Return [x, y] of the center of cell containing provided text 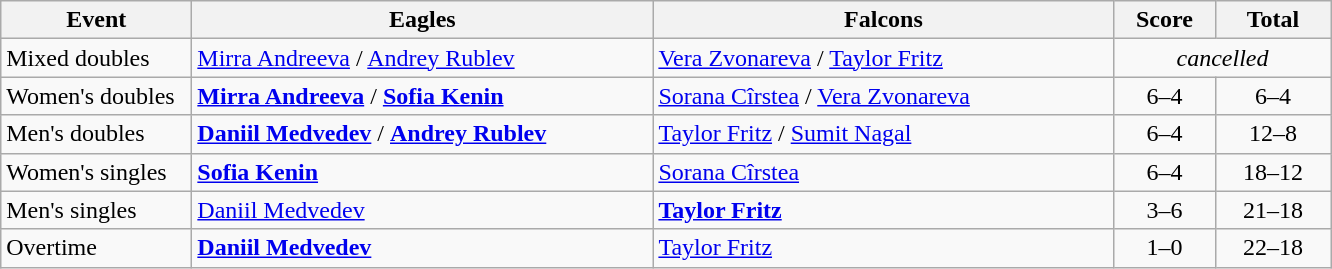
Women's singles [96, 172]
12–8 [1273, 134]
Sorana Cîrstea / Vera Zvonareva [884, 96]
18–12 [1273, 172]
Men's doubles [96, 134]
Women's doubles [96, 96]
Mixed doubles [96, 58]
cancelled [1222, 58]
3–6 [1164, 210]
Sofia Kenin [422, 172]
21–18 [1273, 210]
22–18 [1273, 248]
Eagles [422, 20]
Score [1164, 20]
Daniil Medvedev / Andrey Rublev [422, 134]
Mirra Andreeva / Andrey Rublev [422, 58]
Taylor Fritz / Sumit Nagal [884, 134]
1–0 [1164, 248]
Overtime [96, 248]
Sorana Cîrstea [884, 172]
Mirra Andreeva / Sofia Kenin [422, 96]
Event [96, 20]
Men's singles [96, 210]
Falcons [884, 20]
Total [1273, 20]
Vera Zvonareva / Taylor Fritz [884, 58]
